Scan for the cell matching the given text and deliver its [X, Y] coordinate at center. 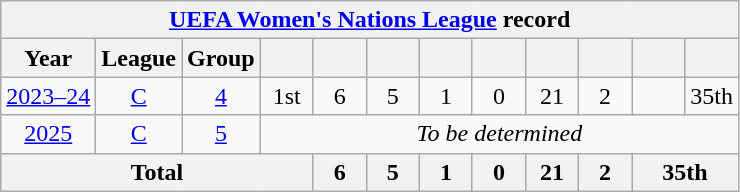
1st [286, 96]
2025 [48, 134]
Year [48, 58]
Total [158, 172]
4 [222, 96]
Group [222, 58]
UEFA Women's Nations League record [370, 20]
2023–24 [48, 96]
League [139, 58]
To be determined [499, 134]
